Locate the cell with the specified text and output its [X, Y] center coordinate. 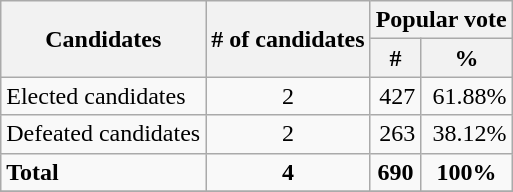
Total [104, 172]
263 [396, 134]
38.12% [466, 134]
Defeated candidates [104, 134]
100% [466, 172]
# [396, 58]
61.88% [466, 96]
690 [396, 172]
427 [396, 96]
# of candidates [288, 39]
% [466, 58]
Elected candidates [104, 96]
4 [288, 172]
Popular vote [441, 20]
Candidates [104, 39]
